From the cell containing the given text, extract its center point as [X, Y] coordinate. 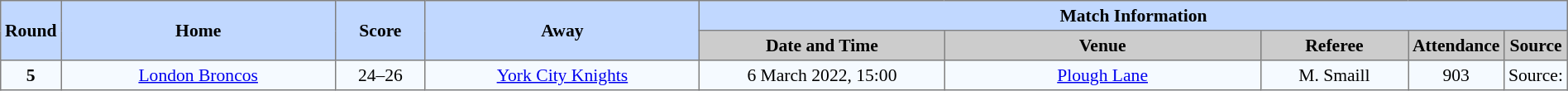
London Broncos [198, 75]
Attendance [1456, 45]
Home [198, 31]
5 [31, 75]
M. Smaill [1334, 75]
Round [31, 31]
6 March 2022, 15:00 [822, 75]
Date and Time [822, 45]
Source: [1537, 75]
24–26 [380, 75]
Source [1537, 45]
Away [562, 31]
903 [1456, 75]
York City Knights [562, 75]
Score [380, 31]
Plough Lane [1102, 75]
Referee [1334, 45]
Venue [1102, 45]
Match Information [1134, 16]
